Identify which cell holds the provided text, then report its [X, Y] central coordinate. 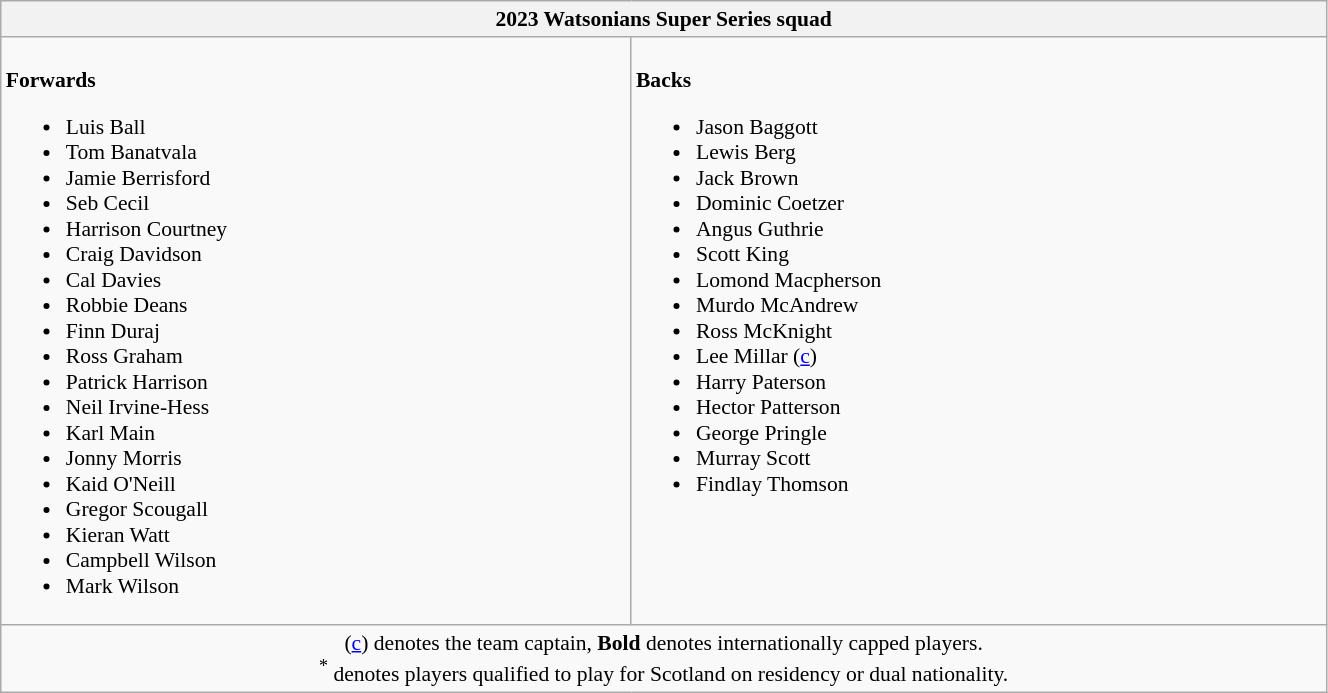
2023 Watsonians Super Series squad [664, 19]
